Capture the cell that displays the provided text and extract its (X, Y) central coordinate. 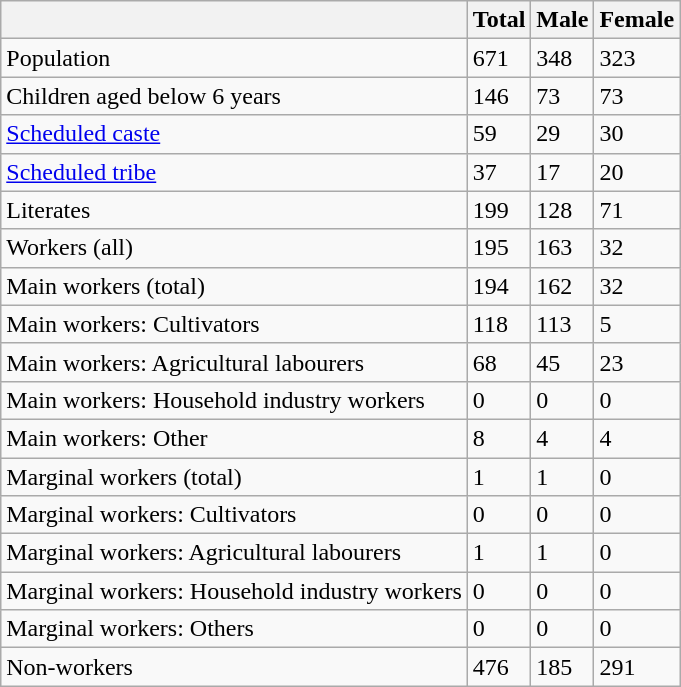
Non-workers (234, 667)
Main workers: Agricultural labourers (234, 362)
20 (637, 172)
68 (499, 362)
128 (562, 210)
Marginal workers: Household industry workers (234, 591)
113 (562, 324)
Female (637, 20)
194 (499, 286)
17 (562, 172)
5 (637, 324)
Scheduled tribe (234, 172)
199 (499, 210)
Marginal workers (total) (234, 477)
59 (499, 134)
Marginal workers: Agricultural labourers (234, 553)
Children aged below 6 years (234, 96)
671 (499, 58)
Workers (all) (234, 248)
30 (637, 134)
Literates (234, 210)
195 (499, 248)
348 (562, 58)
162 (562, 286)
Male (562, 20)
Population (234, 58)
Main workers: Cultivators (234, 324)
Main workers: Other (234, 438)
45 (562, 362)
8 (499, 438)
163 (562, 248)
Main workers (total) (234, 286)
Main workers: Household industry workers (234, 400)
37 (499, 172)
71 (637, 210)
29 (562, 134)
Total (499, 20)
Marginal workers: Others (234, 629)
323 (637, 58)
Marginal workers: Cultivators (234, 515)
476 (499, 667)
291 (637, 667)
146 (499, 96)
Scheduled caste (234, 134)
185 (562, 667)
23 (637, 362)
118 (499, 324)
